For the text-containing cell, return its midpoint in [X, Y] coordinate format. 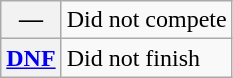
DNF [31, 58]
Did not compete [146, 20]
— [31, 20]
Did not finish [146, 58]
